For the text-containing cell, return its midpoint in [x, y] coordinate format. 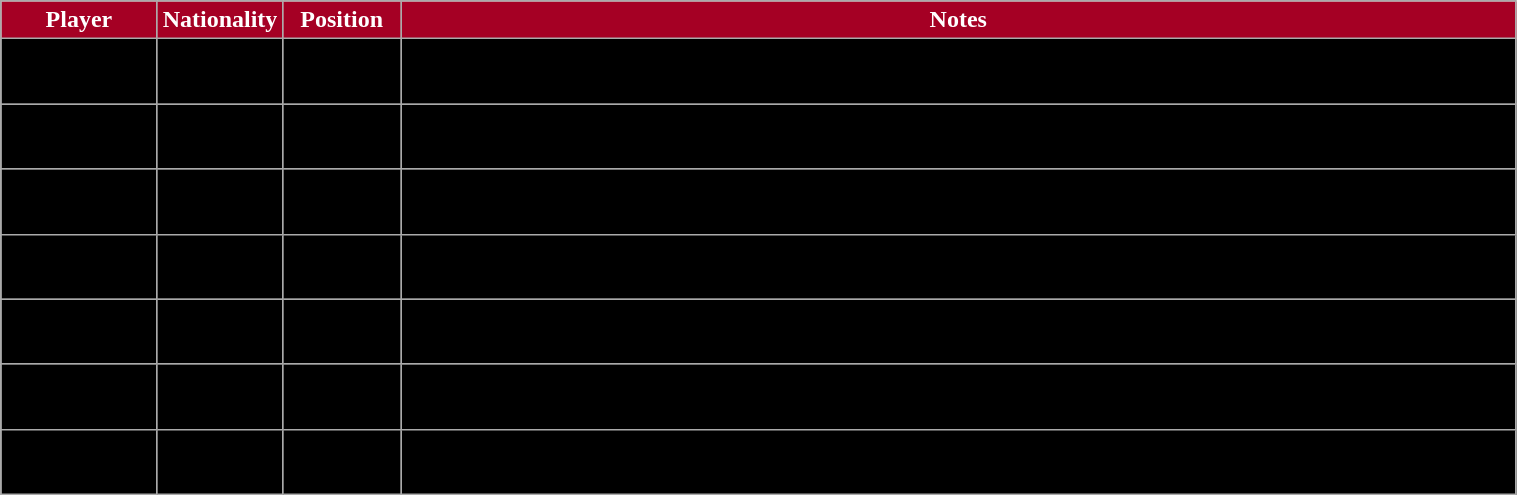
Nationality [220, 20]
Boston Bruins John B. Carlton Award winner in 2009, member of the USA U-18 National Team that won the IIHF World Championship in 2009 [959, 202]
Jillian Dempsey, [79, 202]
Kelsey Romatoski, [79, 396]
Kaitlin Spurling, [79, 462]
Position [342, 20]
Margaret Chute, [79, 136]
Captain of the Mid Fairfield Connecticut Stars which took silver in 2005 and bronze in 2008 and 2009 at the USA Hockey Nationals [959, 332]
Minnesota Ms. Hockey top five finalist in 2009 led team to state hockey championship and was a member of the all-tournament team in 2005 [959, 396]
Notes [959, 20]
Hilary Hayssen, [79, 266]
Chuck Vernon Award winner as Division I Tournament MVP in 2008, Eastern Independent League MVP in 2006 and 2007 [959, 462]
Josephine Pucci, [79, 332]
Player [79, 20]
Laura Bellamy [79, 72]
Goaltender [342, 72]
Minnesota Ms. Hockey top five finalist in 2009, member of the state championship team in hockey in 2007 and 2009 [959, 136]
